Output the (x, y) coordinate of the center of the cell containing the given text.  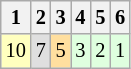
7 (41, 51)
4 (80, 17)
6 (120, 17)
10 (16, 51)
